Find where the given text appears and provide that cell's center as (X, Y) coordinate. 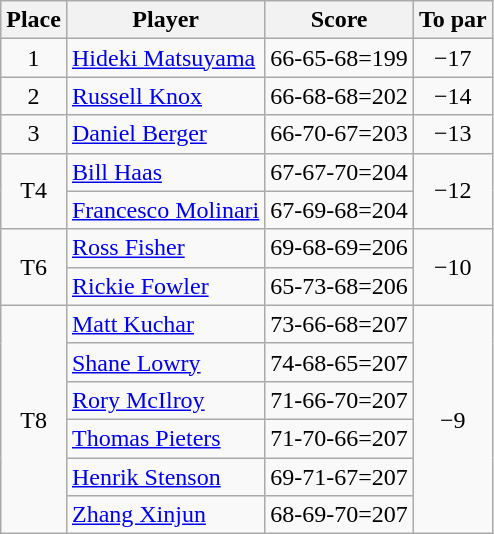
71-70-66=207 (340, 438)
66-68-68=202 (340, 96)
Russell Knox (165, 96)
Matt Kuchar (165, 324)
Ross Fisher (165, 248)
74-68-65=207 (340, 362)
−12 (452, 191)
66-65-68=199 (340, 58)
Francesco Molinari (165, 210)
68-69-70=207 (340, 515)
Rickie Fowler (165, 286)
Shane Lowry (165, 362)
−14 (452, 96)
−13 (452, 134)
3 (34, 134)
69-71-67=207 (340, 477)
T4 (34, 191)
−10 (452, 267)
Player (165, 20)
71-66-70=207 (340, 400)
66-70-67=203 (340, 134)
67-67-70=204 (340, 172)
67-69-68=204 (340, 210)
1 (34, 58)
Daniel Berger (165, 134)
T6 (34, 267)
−17 (452, 58)
Thomas Pieters (165, 438)
65-73-68=206 (340, 286)
T8 (34, 419)
Place (34, 20)
69-68-69=206 (340, 248)
Rory McIlroy (165, 400)
Hideki Matsuyama (165, 58)
Score (340, 20)
Henrik Stenson (165, 477)
2 (34, 96)
−9 (452, 419)
To par (452, 20)
73-66-68=207 (340, 324)
Bill Haas (165, 172)
Zhang Xinjun (165, 515)
